Locate the cell with the specified text and output its [x, y] center coordinate. 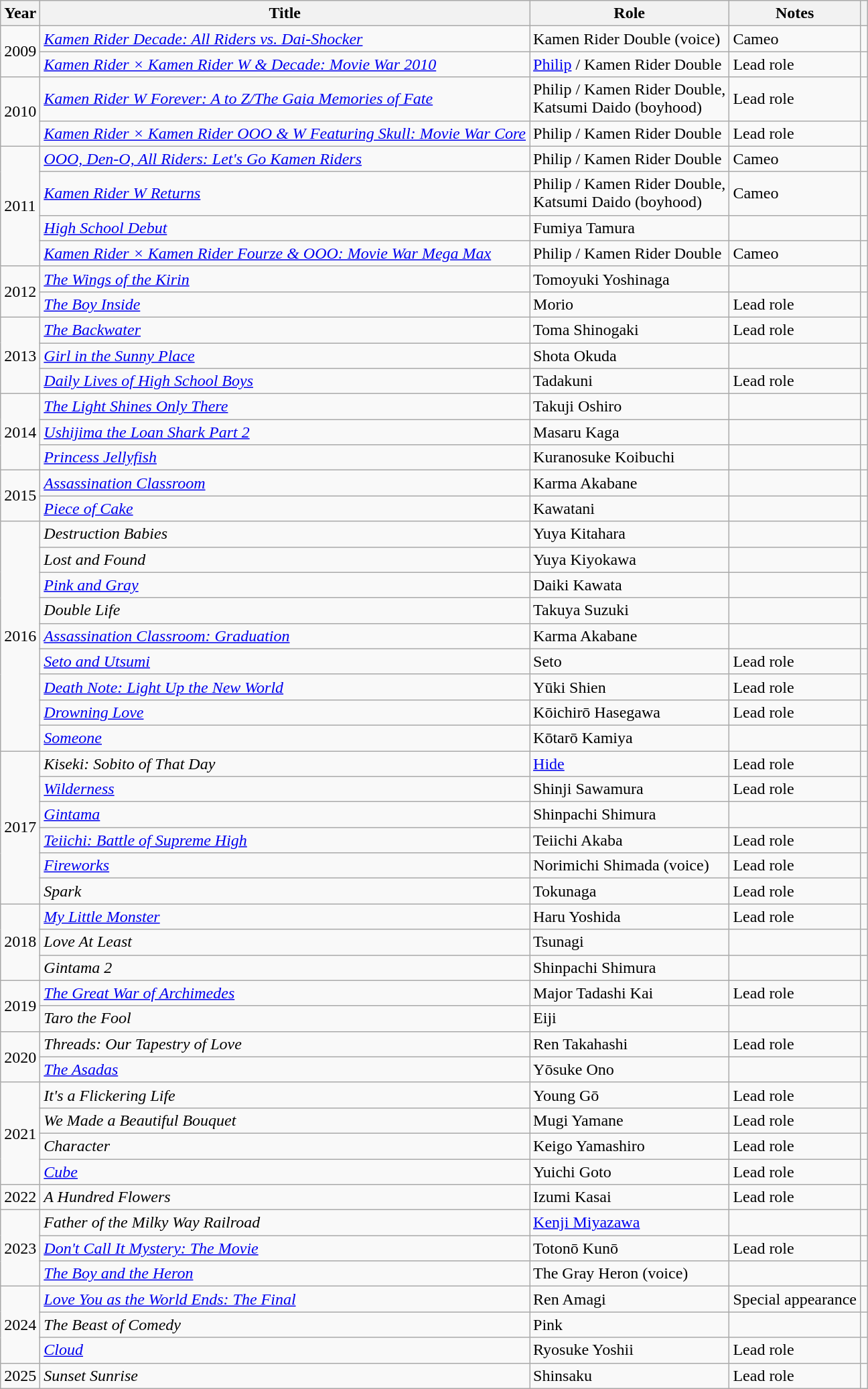
Toma Shinogaki [630, 330]
Tomoyuki Yoshinaga [630, 279]
Destruction Babies [285, 534]
Philip / Kamen Rider Double,Katsumi Daido (boyhood) [630, 99]
Tokunaga [630, 891]
Kamen Rider W Forever: A to Z/The Gaia Memories of Fate [285, 99]
Ushijima the Loan Shark Part 2 [285, 432]
2019 [20, 1006]
Notes [795, 13]
Piece of Cake [285, 509]
2009 [20, 52]
2023 [20, 1248]
Kōtarō Kamiya [630, 738]
2018 [20, 942]
Pink [630, 1325]
Major Tadashi Kai [630, 993]
Princess Jellyfish [285, 458]
Kamen Rider × Kamen Rider OOO & W Featuring Skull: Movie War Core [285, 133]
2025 [20, 1376]
2017 [20, 827]
Pink and Gray [285, 585]
Keigo Yamashiro [630, 1146]
It's a Flickering Life [285, 1095]
Special appearance [795, 1299]
Gintama [285, 815]
Masaru Kaga [630, 432]
Year [20, 13]
The Great War of Archimedes [285, 993]
Kamen Rider Double (voice) [630, 39]
Ren Takahashi [630, 1044]
Love You as the World Ends: The Final [285, 1299]
A Hundred Flowers [285, 1197]
Someone [285, 738]
High School Debut [285, 228]
Fireworks [285, 866]
Kenji Miyazawa [630, 1223]
Teiichi: Battle of Supreme High [285, 840]
Sunset Sunrise [285, 1376]
The Beast of Comedy [285, 1325]
Eiji [630, 1018]
Double Life [285, 610]
Haru Yoshida [630, 917]
Wilderness [285, 789]
The Boy and the Heron [285, 1274]
Totonō Kunō [630, 1248]
Cloud [285, 1350]
Takuya Suzuki [630, 610]
Yūki Shien [630, 687]
2022 [20, 1197]
Kamen Rider W Returns [285, 193]
Fumiya Tamura [630, 228]
Seto [630, 661]
Yuichi Goto [630, 1172]
Assassination Classroom [285, 483]
Shinsaku [630, 1376]
Spark [285, 891]
2012 [20, 291]
Kamen Rider × Kamen Rider W & Decade: Movie War 2010 [285, 64]
2011 [20, 206]
2016 [20, 637]
Morio [630, 304]
Father of the Milky Way Railroad [285, 1223]
Taro the Fool [285, 1018]
Threads: Our Tapestry of Love [285, 1044]
Lost and Found [285, 559]
Ren Amagi [630, 1299]
Tadakuni [630, 381]
Norimichi Shimada (voice) [630, 866]
2020 [20, 1057]
Philip / Kamen Rider Double, Katsumi Daido (boyhood) [630, 193]
Kamen Rider Decade: All Riders vs. Dai-Shocker [285, 39]
Izumi Kasai [630, 1197]
Tsunagi [630, 942]
Kawatani [630, 509]
Daily Lives of High School Boys [285, 381]
Assassination Classroom: Graduation [285, 636]
Mugi Yamane [630, 1120]
Kiseki: Sobito of That Day [285, 763]
Kōichirō Hasegawa [630, 712]
Ryosuke Yoshii [630, 1350]
The Wings of the Kirin [285, 279]
Gintama 2 [285, 968]
Daiki Kawata [630, 585]
Cube [285, 1172]
Young Gō [630, 1095]
Shota Okuda [630, 356]
The Backwater [285, 330]
Shinji Sawamura [630, 789]
We Made a Beautiful Bouquet [285, 1120]
OOO, Den-O, All Riders: Let's Go Kamen Riders [285, 159]
2014 [20, 432]
Character [285, 1146]
The Light Shines Only There [285, 407]
Death Note: Light Up the New World [285, 687]
The Asadas [285, 1069]
Yōsuke Ono [630, 1069]
Takuji Oshiro [630, 407]
Role [630, 13]
Don't Call It Mystery: The Movie [285, 1248]
Girl in the Sunny Place [285, 356]
2010 [20, 111]
Title [285, 13]
Teiichi Akaba [630, 840]
The Boy Inside [285, 304]
The Gray Heron (voice) [630, 1274]
Seto and Utsumi [285, 661]
My Little Monster [285, 917]
2021 [20, 1133]
Love At Least [285, 942]
Hide [630, 763]
Kuranosuke Koibuchi [630, 458]
2013 [20, 355]
Yuya Kiyokawa [630, 559]
2024 [20, 1325]
2015 [20, 496]
Yuya Kitahara [630, 534]
Kamen Rider × Kamen Rider Fourze & OOO: Movie War Mega Max [285, 253]
Drowning Love [285, 712]
